For the text-containing cell, return its midpoint in (x, y) coordinate format. 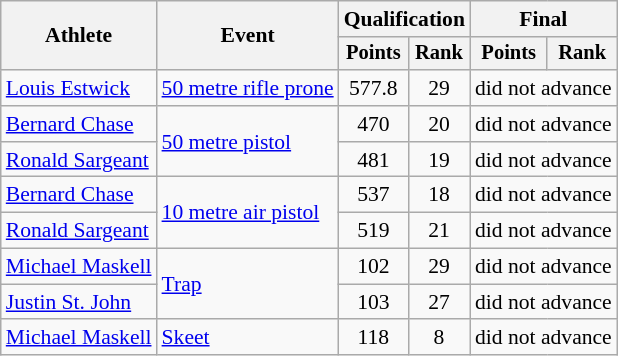
21 (439, 231)
577.8 (374, 88)
Trap (248, 284)
Louis Estwick (79, 88)
18 (439, 195)
27 (439, 302)
50 metre rifle prone (248, 88)
8 (439, 338)
Skeet (248, 338)
10 metre air pistol (248, 212)
20 (439, 124)
Qualification (404, 19)
118 (374, 338)
19 (439, 160)
537 (374, 195)
103 (374, 302)
Final (544, 19)
50 metre pistol (248, 142)
470 (374, 124)
Justin St. John (79, 302)
Event (248, 36)
Athlete (79, 36)
519 (374, 231)
481 (374, 160)
102 (374, 267)
